Locate the cell with the specified text and output its (X, Y) center coordinate. 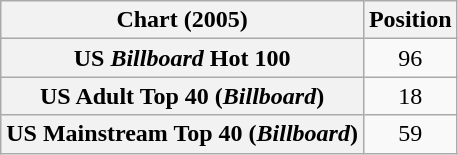
59 (410, 134)
18 (410, 96)
96 (410, 58)
Chart (2005) (182, 20)
US Mainstream Top 40 (Billboard) (182, 134)
Position (410, 20)
US Adult Top 40 (Billboard) (182, 96)
US Billboard Hot 100 (182, 58)
